Determine the [X, Y] coordinate at the center of the cell enclosing the given text.  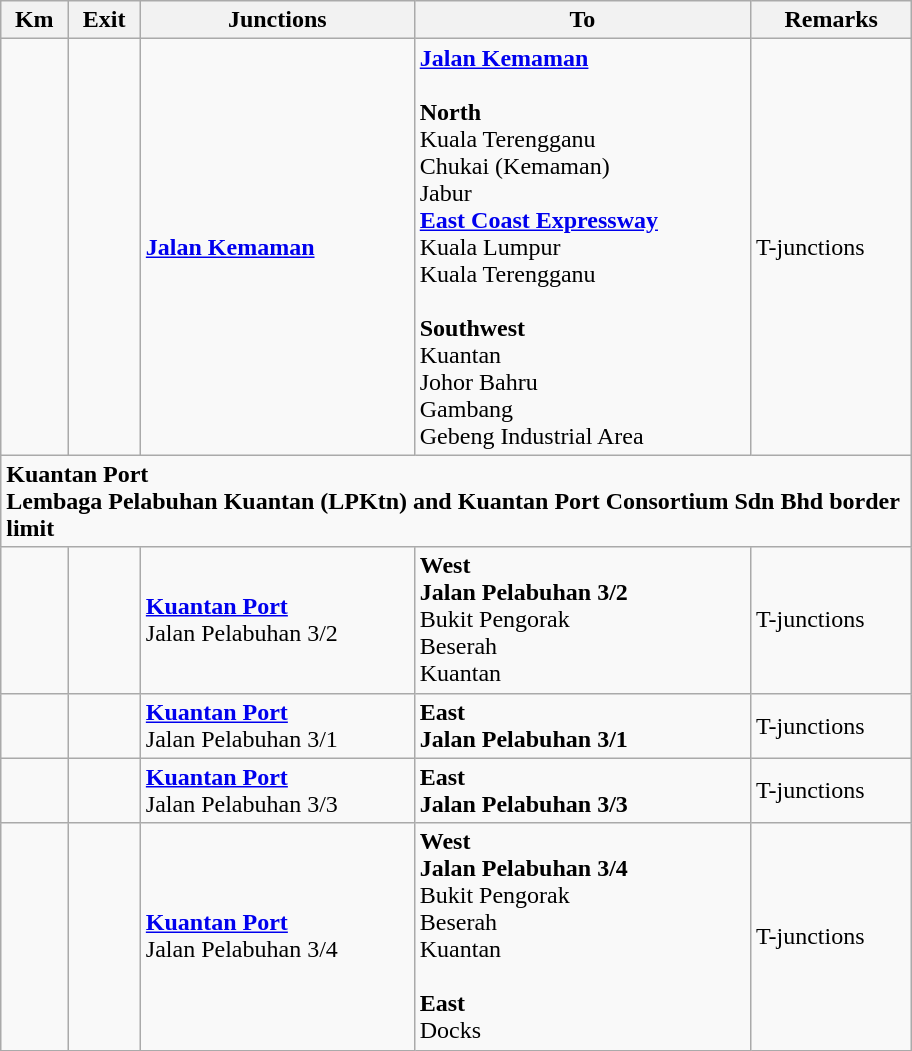
Kuantan Port Jalan Pelabuhan 3/4 [277, 936]
Kuantan Port Lembaga Pelabuhan Kuantan (LPKtn) and Kuantan Port Consortium Sdn Bhd border limit [456, 501]
WestJalan Pelabuhan 3/2Bukit PengorakBeserahKuantan [582, 620]
Kuantan Port Jalan Pelabuhan 3/1 [277, 726]
Km [34, 20]
WestJalan Pelabuhan 3/4Bukit PengorakBeserahKuantanEastDocks [582, 936]
Junctions [277, 20]
Remarks [832, 20]
Jalan Kemaman [277, 247]
Kuantan Port Jalan Pelabuhan 3/3 [277, 790]
EastJalan Pelabuhan 3/1 [582, 726]
Kuantan Port Jalan Pelabuhan 3/2 [277, 620]
To [582, 20]
EastJalan Pelabuhan 3/3 [582, 790]
Exit [104, 20]
